For the text-containing cell, return its midpoint in [x, y] coordinate format. 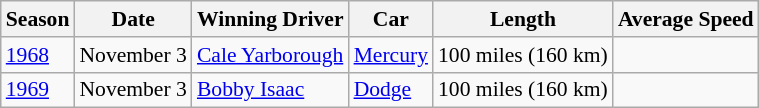
1968 [38, 55]
Car [391, 19]
Season [38, 19]
Date [132, 19]
Bobby Isaac [270, 90]
Cale Yarborough [270, 55]
Length [523, 19]
Average Speed [686, 19]
1969 [38, 90]
Mercury [391, 55]
Dodge [391, 90]
Winning Driver [270, 19]
